Determine the [X, Y] coordinate at the center of the cell enclosing the given text.  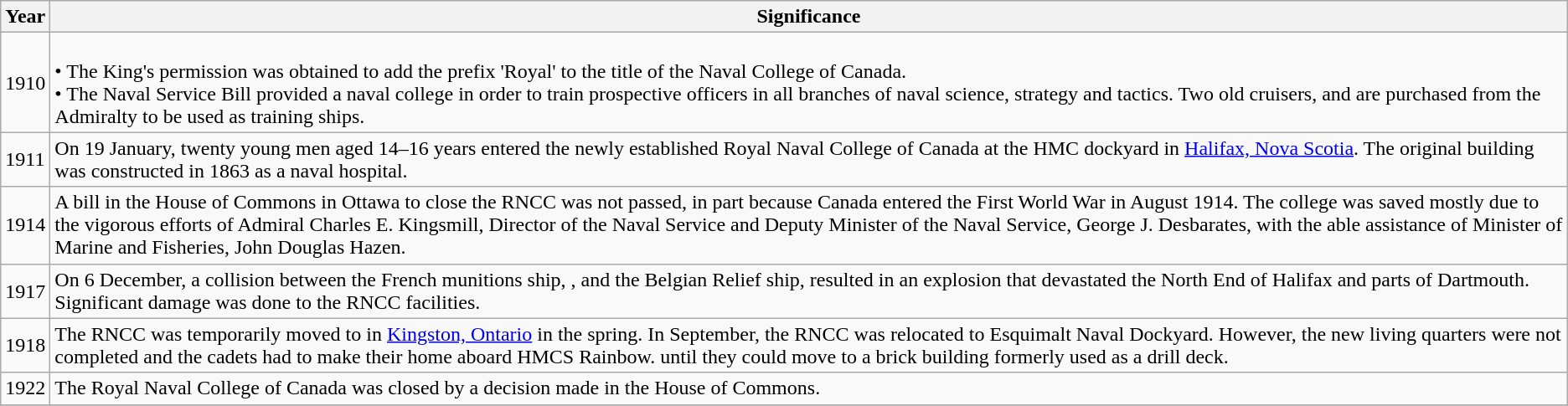
1918 [25, 345]
1910 [25, 82]
Year [25, 17]
1922 [25, 388]
1914 [25, 225]
Significance [809, 17]
The Royal Naval College of Canada was closed by a decision made in the House of Commons. [809, 388]
1917 [25, 291]
1911 [25, 159]
